Return [x, y] of the center of cell containing provided text 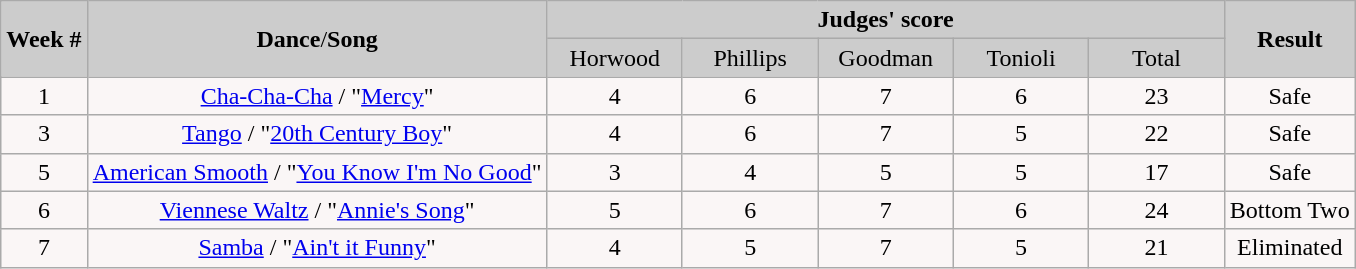
22 [1156, 134]
21 [1156, 248]
Total [1156, 58]
Cha-Cha-Cha / "Mercy" [317, 96]
Horwood [614, 58]
Result [1290, 39]
Tango / "20th Century Boy" [317, 134]
Samba / "Ain't it Funny" [317, 248]
Week # [44, 39]
17 [1156, 172]
Tonioli [1020, 58]
American Smooth / "You Know I'm No Good" [317, 172]
Bottom Two [1290, 210]
1 [44, 96]
23 [1156, 96]
Judges' score [886, 20]
Phillips [750, 58]
Viennese Waltz / "Annie's Song" [317, 210]
Goodman [886, 58]
Dance/Song [317, 39]
24 [1156, 210]
Eliminated [1290, 248]
